Find where the given text appears and provide that cell's center as (X, Y) coordinate. 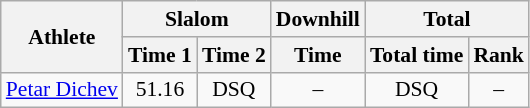
Time 1 (160, 55)
Time 2 (234, 55)
Time (318, 55)
Slalom (197, 19)
Rank (498, 55)
Downhill (318, 19)
51.16 (160, 90)
Petar Dichev (62, 90)
Total (447, 19)
Athlete (62, 36)
Total time (416, 55)
